Determine the (X, Y) coordinate at the center of the cell enclosing the given text.  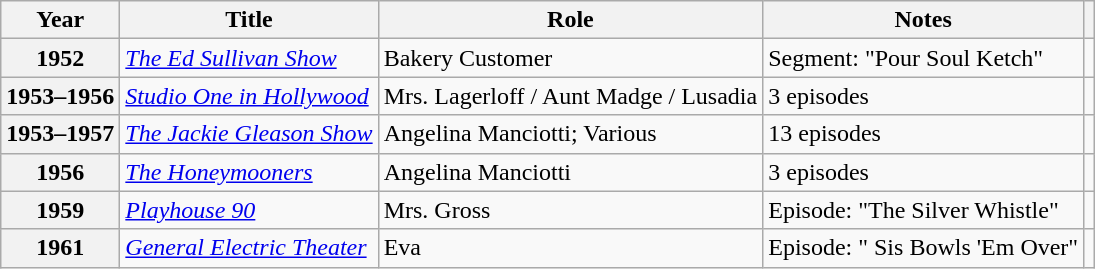
Playhouse 90 (249, 210)
The Ed Sullivan Show (249, 58)
The Honeymooners (249, 172)
Title (249, 20)
Year (60, 20)
Eva (570, 248)
1953–1956 (60, 96)
Episode: " Sis Bowls 'Em Over" (924, 248)
The Jackie Gleason Show (249, 134)
1953–1957 (60, 134)
Role (570, 20)
13 episodes (924, 134)
Angelina Manciotti (570, 172)
1952 (60, 58)
Episode: "The Silver Whistle" (924, 210)
1959 (60, 210)
Angelina Manciotti; Various (570, 134)
Bakery Customer (570, 58)
Mrs. Gross (570, 210)
Studio One in Hollywood (249, 96)
General Electric Theater (249, 248)
Segment: "Pour Soul Ketch" (924, 58)
Mrs. Lagerloff / Aunt Madge / Lusadia (570, 96)
1956 (60, 172)
Notes (924, 20)
1961 (60, 248)
